Search for the cell housing the specified text and yield its (X, Y) center coordinate. 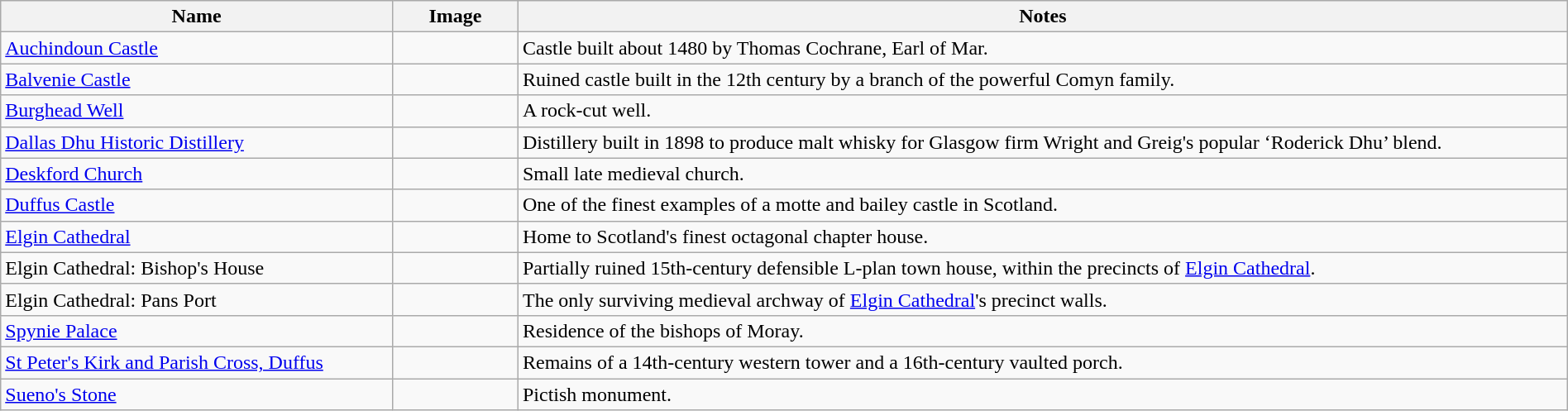
Spynie Palace (197, 331)
Notes (1042, 17)
Elgin Cathedral: Bishop's House (197, 268)
Deskford Church (197, 174)
One of the finest examples of a motte and bailey castle in Scotland. (1042, 205)
Sueno's Stone (197, 394)
Auchindoun Castle (197, 48)
Burghead Well (197, 111)
Pictish monument. (1042, 394)
Balvenie Castle (197, 79)
Castle built about 1480 by Thomas Cochrane, Earl of Mar. (1042, 48)
Name (197, 17)
Elgin Cathedral (197, 237)
Elgin Cathedral: Pans Port (197, 299)
Ruined castle built in the 12th century by a branch of the powerful Comyn family. (1042, 79)
Duffus Castle (197, 205)
Distillery built in 1898 to produce malt whisky for Glasgow firm Wright and Greig's popular ‘Roderick Dhu’ blend. (1042, 142)
Partially ruined 15th-century defensible L-plan town house, within the precincts of Elgin Cathedral. (1042, 268)
The only surviving medieval archway of Elgin Cathedral's precinct walls. (1042, 299)
Dallas Dhu Historic Distillery (197, 142)
Remains of a 14th-century western tower and a 16th-century vaulted porch. (1042, 362)
Home to Scotland's finest octagonal chapter house. (1042, 237)
A rock-cut well. (1042, 111)
St Peter's Kirk and Parish Cross, Duffus (197, 362)
Image (455, 17)
Residence of the bishops of Moray. (1042, 331)
Small late medieval church. (1042, 174)
